Return (x, y) of the center of cell containing provided text 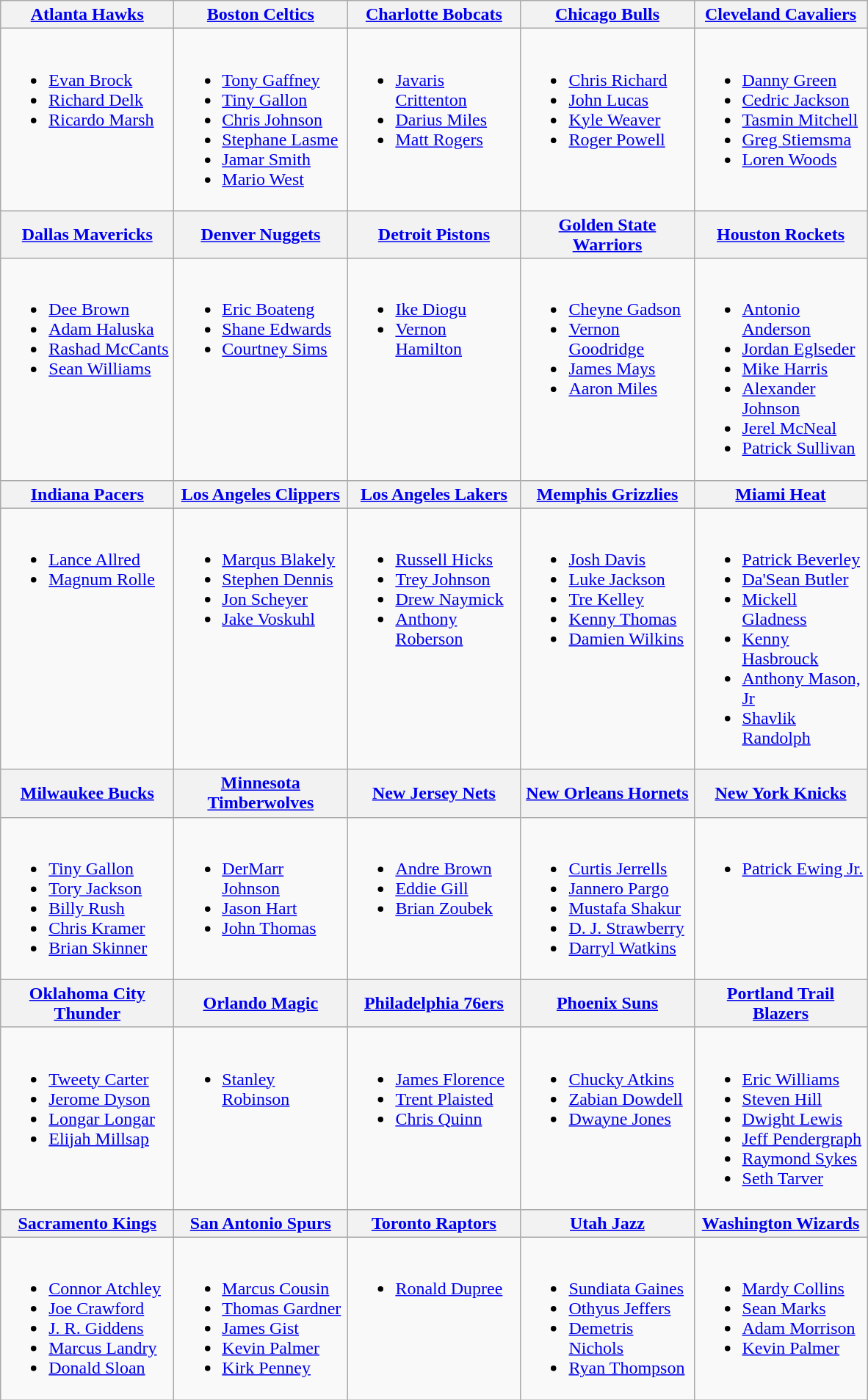
Marqus BlakelyStephen DennisJon ScheyerJake Voskuhl (261, 639)
Ike DioguVernon Hamilton (434, 369)
Denver Nuggets (261, 235)
Los Angeles Lakers (434, 494)
Oklahoma City Thunder (87, 1003)
Danny GreenCedric JacksonTasmin MitchellGreg StiemsmaLoren Woods (781, 120)
Eric BoatengShane EdwardsCourtney Sims (261, 369)
James FlorenceTrent PlaistedChris Quinn (434, 1118)
Cheyne GadsonVernon GoodridgeJames MaysAaron Miles (607, 369)
San Antonio Spurs (261, 1223)
Tiny GallonTory JacksonBilly RushChris KramerBrian Skinner (87, 899)
Marcus CousinThomas GardnerJames GistKevin PalmerKirk Penney (261, 1319)
Miami Heat (781, 494)
Utah Jazz (607, 1223)
Boston Celtics (261, 15)
Chicago Bulls (607, 15)
Detroit Pistons (434, 235)
Patrick BeverleyDa'Sean ButlerMickell GladnessKenny HasbrouckAnthony Mason, JrShavlik Randolph (781, 639)
New Jersey Nets (434, 793)
Atlanta Hawks (87, 15)
Antonio AndersonJordan EglsederMike HarrisAlexander JohnsonJerel McNealPatrick Sullivan (781, 369)
Phoenix Suns (607, 1003)
Curtis JerrellsJannero PargoMustafa ShakurD. J. StrawberryDarryl Watkins (607, 899)
Mardy CollinsSean MarksAdam MorrisonKevin Palmer (781, 1319)
Charlotte Bobcats (434, 15)
Andre BrownEddie GillBrian Zoubek (434, 899)
Dee BrownAdam HaluskaRashad McCantsSean Williams (87, 369)
DerMarr JohnsonJason HartJohn Thomas (261, 899)
Washington Wizards (781, 1223)
Indiana Pacers (87, 494)
Portland Trail Blazers (781, 1003)
Josh DavisLuke JacksonTre KelleyKenny ThomasDamien Wilkins (607, 639)
Chucky AtkinsZabian DowdellDwayne Jones (607, 1118)
Eric WilliamsSteven HillDwight LewisJeff PendergraphRaymond SykesSeth Tarver (781, 1118)
Memphis Grizzlies (607, 494)
Toronto Raptors (434, 1223)
Chris RichardJohn LucasKyle WeaverRoger Powell (607, 120)
Minnesota Timberwolves (261, 793)
Orlando Magic (261, 1003)
Sundiata GainesOthyus JeffersDemetris NicholsRyan Thompson (607, 1319)
Sacramento Kings (87, 1223)
Lance AllredMagnum Rolle (87, 639)
Tony GaffneyTiny GallonChris JohnsonStephane LasmeJamar SmithMario West (261, 120)
Golden State Warriors (607, 235)
Milwaukee Bucks (87, 793)
Patrick Ewing Jr. (781, 899)
Tweety CarterJerome DysonLongar LongarElijah Millsap (87, 1118)
Philadelphia 76ers (434, 1003)
Connor AtchleyJoe CrawfordJ. R. GiddensMarcus LandryDonald Sloan (87, 1319)
Evan BrockRichard DelkRicardo Marsh (87, 120)
Cleveland Cavaliers (781, 15)
New York Knicks (781, 793)
New Orleans Hornets (607, 793)
Dallas Mavericks (87, 235)
Ronald Dupree (434, 1319)
Stanley Robinson (261, 1118)
Javaris CrittentonDarius MilesMatt Rogers (434, 120)
Russell HicksTrey JohnsonDrew NaymickAnthony Roberson (434, 639)
Houston Rockets (781, 235)
Los Angeles Clippers (261, 494)
